For the text-containing cell, return its midpoint in (X, Y) coordinate format. 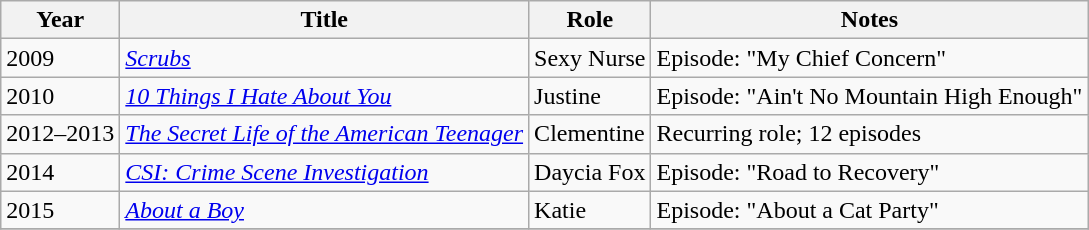
2010 (60, 96)
About a Boy (324, 210)
2012–2013 (60, 134)
10 Things I Hate About You (324, 96)
Katie (590, 210)
Episode: "Road to Recovery" (870, 172)
Episode: "Ain't No Mountain High Enough" (870, 96)
The Secret Life of the American Teenager (324, 134)
Title (324, 20)
Sexy Nurse (590, 58)
Scrubs (324, 58)
Episode: "My Chief Concern" (870, 58)
2014 (60, 172)
2009 (60, 58)
Year (60, 20)
2015 (60, 210)
Notes (870, 20)
Clementine (590, 134)
Justine (590, 96)
Role (590, 20)
Recurring role; 12 episodes (870, 134)
CSI: Crime Scene Investigation (324, 172)
Daycia Fox (590, 172)
Episode: "About a Cat Party" (870, 210)
